Detect which cell encompasses the target text, then output its [X, Y] center coordinate. 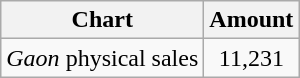
11,231 [252, 58]
Amount [252, 20]
Chart [102, 20]
Gaon physical sales [102, 58]
